Find where the given text appears and provide that cell's center as [x, y] coordinate. 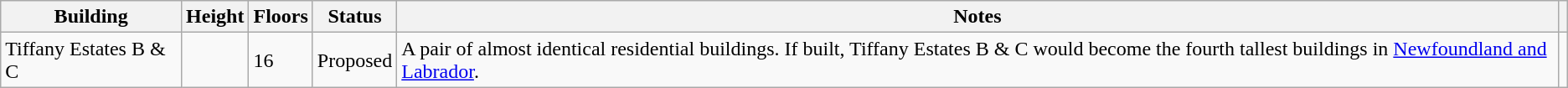
Notes [977, 17]
Height [215, 17]
Proposed [354, 60]
Floors [281, 17]
16 [281, 60]
Tiffany Estates B & C [91, 60]
Building [91, 17]
Status [354, 17]
